Scan for the cell matching the given text and deliver its (x, y) coordinate at center. 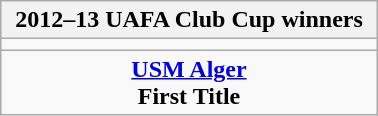
USM AlgerFirst Title (189, 82)
2012–13 UAFA Club Cup winners (189, 20)
